Return the [x, y] coordinate for the center point of the cell that contains the specified text.  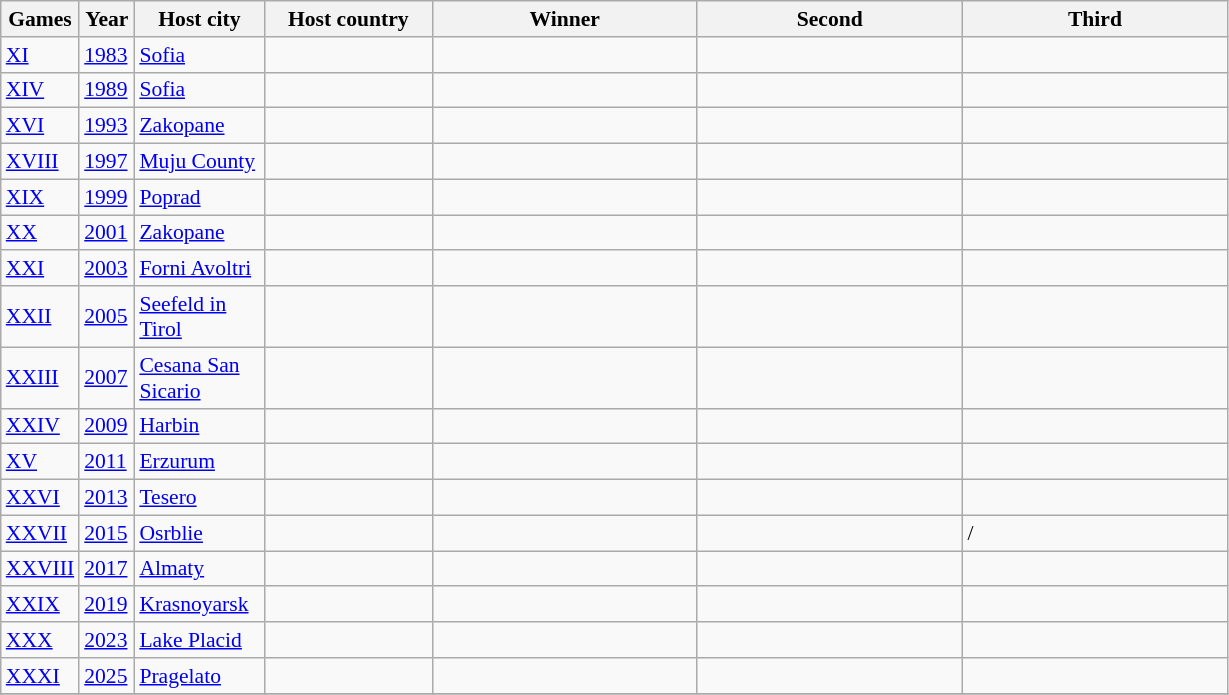
XXXI [40, 676]
Winner [564, 19]
2019 [106, 605]
XXIX [40, 605]
XVI [40, 126]
2007 [106, 378]
Erzurum [199, 462]
1989 [106, 90]
Pragelato [199, 676]
Host city [199, 19]
2015 [106, 533]
2011 [106, 462]
2009 [106, 426]
XXIII [40, 378]
Poprad [199, 197]
2017 [106, 569]
Forni Avoltri [199, 269]
2023 [106, 640]
Host country [348, 19]
XXIV [40, 426]
XXVII [40, 533]
Second [830, 19]
2025 [106, 676]
Games [40, 19]
XXII [40, 316]
1993 [106, 126]
XV [40, 462]
Muju County [199, 162]
XXVIII [40, 569]
1983 [106, 55]
Osrblie [199, 533]
XI [40, 55]
Third [1094, 19]
Tesero [199, 498]
1999 [106, 197]
Krasnoyarsk [199, 605]
Lake Placid [199, 640]
Almaty [199, 569]
XXX [40, 640]
2005 [106, 316]
2003 [106, 269]
XX [40, 233]
2001 [106, 233]
1997 [106, 162]
XXVI [40, 498]
Harbin [199, 426]
XVIII [40, 162]
2013 [106, 498]
XXI [40, 269]
XIV [40, 90]
Seefeld in Tirol [199, 316]
/ [1094, 533]
Cesana San Sicario [199, 378]
Year [106, 19]
XIX [40, 197]
